Scan for the cell matching the given text and deliver its (X, Y) coordinate at center. 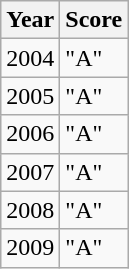
Score (94, 20)
2009 (30, 248)
Year (30, 20)
2004 (30, 58)
2008 (30, 210)
2005 (30, 96)
2007 (30, 172)
2006 (30, 134)
